For the text-containing cell, return its midpoint in [x, y] coordinate format. 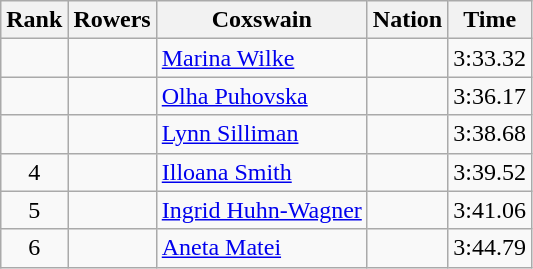
5 [34, 210]
Marina Wilke [262, 58]
4 [34, 172]
Illoana Smith [262, 172]
Rank [34, 20]
Nation [407, 20]
Lynn Silliman [262, 134]
6 [34, 248]
3:38.68 [490, 134]
Rowers [112, 20]
Time [490, 20]
Olha Puhovska [262, 96]
Coxswain [262, 20]
3:36.17 [490, 96]
Ingrid Huhn-Wagner [262, 210]
3:33.32 [490, 58]
3:44.79 [490, 248]
Aneta Matei [262, 248]
3:39.52 [490, 172]
3:41.06 [490, 210]
